Capture the cell that displays the provided text and extract its [x, y] central coordinate. 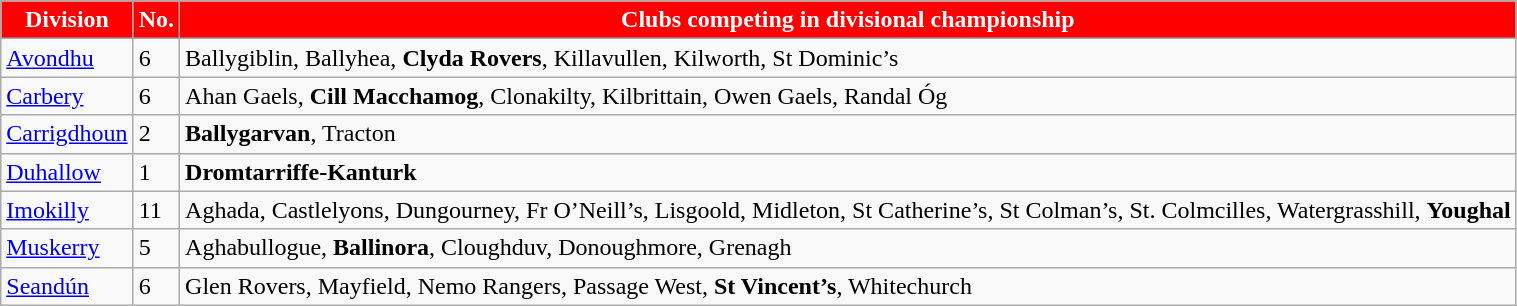
Glen Rovers, Mayfield, Nemo Rangers, Passage West, St Vincent’s, Whitechurch [848, 286]
Aghabullogue, Ballinora, Cloughduv, Donoughmore, Grenagh [848, 248]
1 [156, 172]
2 [156, 134]
Aghada, Castlelyons, Dungourney, Fr O’Neill’s, Lisgoold, Midleton, St Catherine’s, St Colman’s, St. Colmcilles, Watergrasshill, Youghal [848, 210]
Seandún [67, 286]
Carrigdhoun [67, 134]
Ahan Gaels, Cill Macchamog, Clonakilty, Kilbrittain, Owen Gaels, Randal Óg [848, 96]
11 [156, 210]
Muskerry [67, 248]
5 [156, 248]
Division [67, 20]
Ballygarvan, Tracton [848, 134]
Dromtarriffe-Kanturk [848, 172]
Carbery [67, 96]
Clubs competing in divisional championship [848, 20]
Duhallow [67, 172]
Ballygiblin, Ballyhea, Clyda Rovers, Killavullen, Kilworth, St Dominic’s [848, 58]
Imokilly [67, 210]
No. [156, 20]
Avondhu [67, 58]
